Return the [x, y] coordinate for the center point of the cell that contains the specified text.  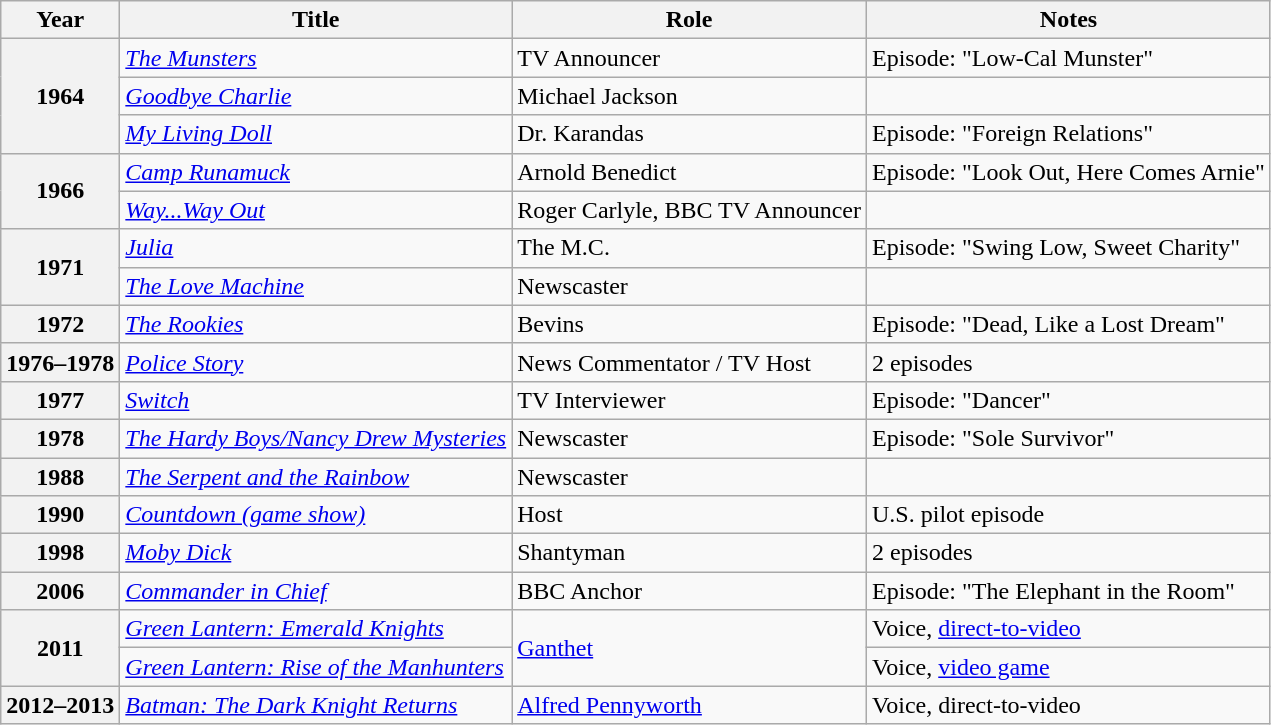
Switch [316, 400]
Title [316, 20]
Episode: "The Elephant in the Room" [1069, 591]
TV Announcer [690, 58]
Goodbye Charlie [316, 96]
Roger Carlyle, BBC TV Announcer [690, 210]
Julia [316, 248]
TV Interviewer [690, 400]
Way...Way Out [316, 210]
1990 [60, 515]
The Hardy Boys/Nancy Drew Mysteries [316, 438]
1998 [60, 553]
Role [690, 20]
Voice, video game [1069, 667]
2011 [60, 648]
Commander in Chief [316, 591]
Michael Jackson [690, 96]
Episode: "Foreign Relations" [1069, 134]
Bevins [690, 324]
Police Story [316, 362]
1964 [60, 96]
Green Lantern: Emerald Knights [316, 629]
Episode: "Swing Low, Sweet Charity" [1069, 248]
Camp Runamuck [316, 172]
The M.C. [690, 248]
Countdown (game show) [316, 515]
My Living Doll [316, 134]
1977 [60, 400]
Notes [1069, 20]
1972 [60, 324]
1988 [60, 477]
Batman: The Dark Knight Returns [316, 705]
Dr. Karandas [690, 134]
Green Lantern: Rise of the Manhunters [316, 667]
Arnold Benedict [690, 172]
Episode: "Dead, Like a Lost Dream" [1069, 324]
The Munsters [316, 58]
News Commentator / TV Host [690, 362]
Year [60, 20]
Shantyman [690, 553]
The Rookies [316, 324]
BBC Anchor [690, 591]
1976–1978 [60, 362]
Alfred Pennyworth [690, 705]
Episode: "Dancer" [1069, 400]
1978 [60, 438]
The Love Machine [316, 286]
1971 [60, 267]
Episode: "Low-Cal Munster" [1069, 58]
Host [690, 515]
Ganthet [690, 648]
U.S. pilot episode [1069, 515]
Episode: "Sole Survivor" [1069, 438]
2012–2013 [60, 705]
1966 [60, 191]
The Serpent and the Rainbow [316, 477]
Episode: "Look Out, Here Comes Arnie" [1069, 172]
2006 [60, 591]
Moby Dick [316, 553]
